Detect which cell encompasses the target text, then output its [X, Y] center coordinate. 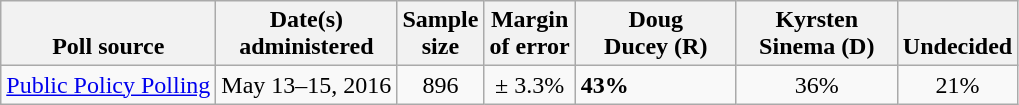
Undecided [957, 34]
± 3.3% [530, 85]
Poll source [108, 34]
DougDucey (R) [656, 34]
Marginof error [530, 34]
Date(s)administered [306, 34]
Public Policy Polling [108, 85]
896 [440, 85]
36% [816, 85]
43% [656, 85]
KyrstenSinema (D) [816, 34]
May 13–15, 2016 [306, 85]
Samplesize [440, 34]
21% [957, 85]
